From the cell containing the given text, extract its center point as [x, y] coordinate. 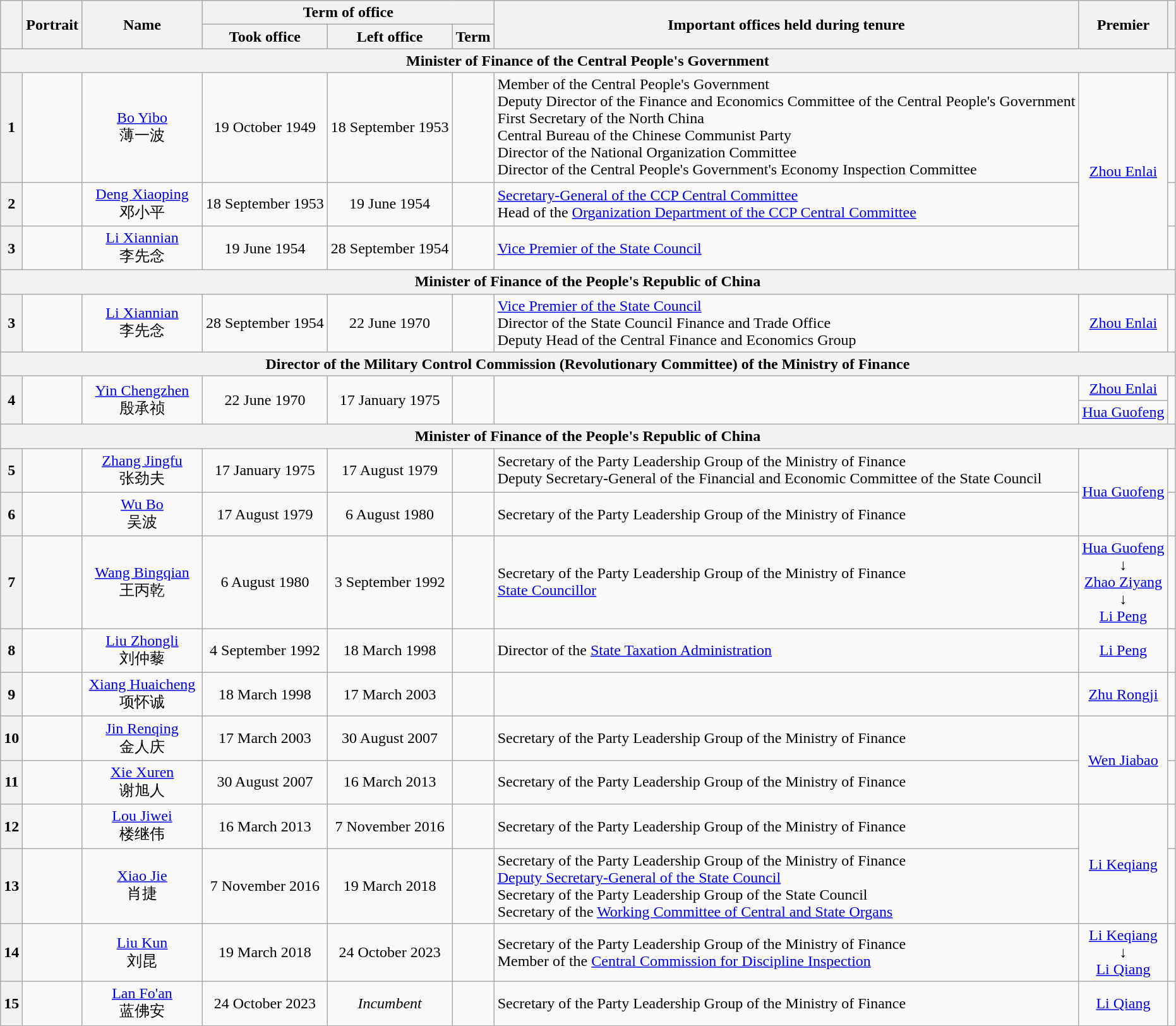
11 [11, 782]
Took office [265, 37]
14 [11, 953]
Secretary of the Party Leadership Group of the Ministry of FinanceMember of the Central Commission for Discipline Inspection [786, 953]
Liu Kun刘昆 [141, 953]
Deng Xiaoping邓小平 [141, 204]
Term of office [349, 13]
Secretary of the Party Leadership Group of the Ministry of FinanceState Councillor [786, 582]
13 [11, 886]
7 [11, 582]
3 September 1992 [390, 582]
Name [141, 25]
Xie Xuren谢旭人 [141, 782]
Yin Chengzhen殷承祯 [141, 400]
Lan Fo'an蓝佛安 [141, 1004]
Wen Jiabao [1123, 761]
Liu Zhongli刘仲藜 [141, 651]
Hua Guofeng↓Zhao Ziyang↓Li Peng [1123, 582]
Vice Premier of the State Council [786, 248]
Li Peng [1123, 651]
8 [11, 651]
1 [11, 128]
Wang Bingqian王丙乾 [141, 582]
Xiao Jie肖捷 [141, 886]
Left office [390, 37]
Jin Renqing金人庆 [141, 739]
Xiang Huaicheng项怀诚 [141, 694]
Incumbent [390, 1004]
4 [11, 400]
Secretary-General of the CCP Central CommitteeHead of the Organization Department of the CCP Central Committee [786, 204]
19 October 1949 [265, 128]
Minister of Finance of the Central People's Government [587, 61]
9 [11, 694]
Term [473, 37]
12 [11, 826]
Bo Yibo薄一波 [141, 128]
Li Qiang [1123, 1004]
Portrait [52, 25]
Zhang Jingfu张劲夫 [141, 471]
Vice Premier of the State CouncilDirector of the State Council Finance and Trade OfficeDeputy Head of the Central Finance and Economics Group [786, 323]
Premier [1123, 25]
Wu Bo吴波 [141, 514]
Director of the State Taxation Administration [786, 651]
Li Keqiang [1123, 864]
5 [11, 471]
Lou Jiwei楼继伟 [141, 826]
4 September 1992 [265, 651]
Director of the Military Control Commission (Revolutionary Committee) of the Ministry of Finance [587, 364]
15 [11, 1004]
6 [11, 514]
2 [11, 204]
10 [11, 739]
Important offices held during tenure [786, 25]
Li Keqiang↓Li Qiang [1123, 953]
Zhu Rongji [1123, 694]
